For the text-containing cell, return its midpoint in (X, Y) coordinate format. 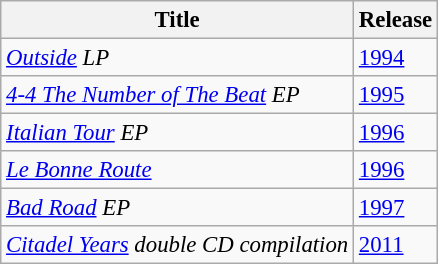
Italian Tour EP (178, 133)
1997 (396, 208)
Citadel Years double CD compilation (178, 245)
Outside LP (178, 58)
Le Bonne Route (178, 170)
2011 (396, 245)
4-4 The Number of The Beat EP (178, 95)
Title (178, 20)
Release (396, 20)
1995 (396, 95)
Bad Road EP (178, 208)
1994 (396, 58)
